For the text-containing cell, return its midpoint in (x, y) coordinate format. 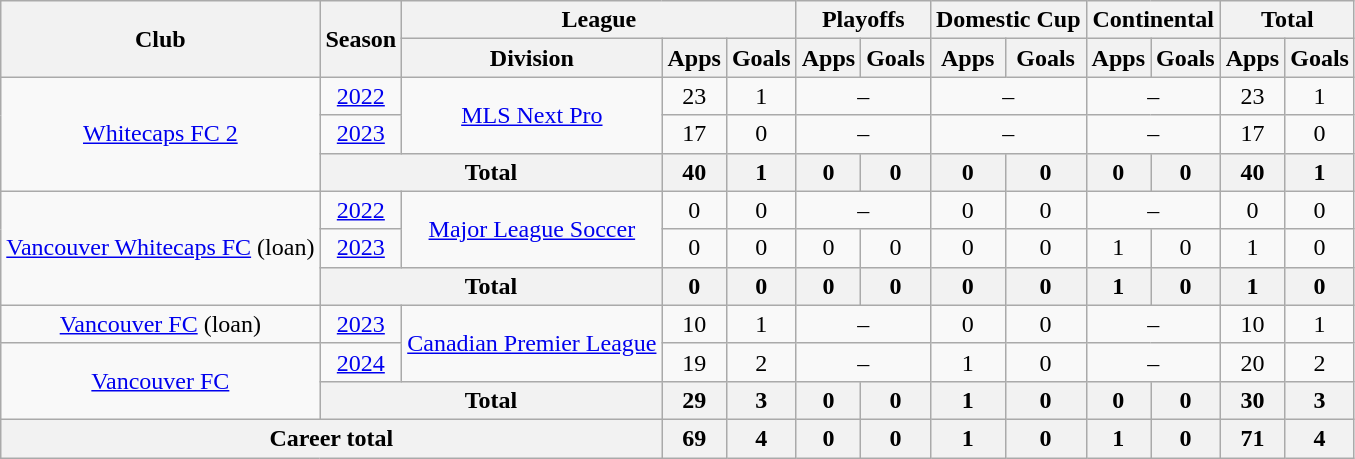
League (599, 20)
71 (1252, 438)
Continental (1153, 20)
Division (532, 58)
29 (694, 400)
Vancouver FC (160, 381)
Major League Soccer (532, 229)
20 (1252, 362)
Career total (332, 438)
19 (694, 362)
Vancouver FC (loan) (160, 324)
Canadian Premier League (532, 343)
Whitecaps FC 2 (160, 134)
2024 (361, 362)
MLS Next Pro (532, 115)
Vancouver Whitecaps FC (loan) (160, 248)
Domestic Cup (1008, 20)
Season (361, 39)
69 (694, 438)
Club (160, 39)
30 (1252, 400)
Playoffs (863, 20)
